Pinpoint the cell where the given text exists, returning its (X, Y) midpoint coordinate. 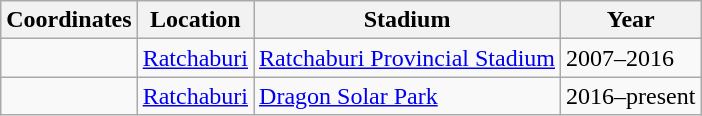
Location (195, 20)
Year (631, 20)
Dragon Solar Park (408, 96)
Stadium (408, 20)
2007–2016 (631, 58)
Ratchaburi Provincial Stadium (408, 58)
Coordinates (69, 20)
2016–present (631, 96)
